Capture the cell that displays the provided text and extract its [x, y] central coordinate. 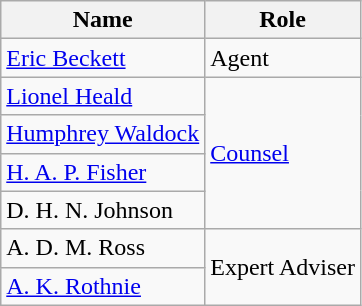
Lionel Heald [103, 96]
Role [283, 20]
Humphrey Waldock [103, 134]
A. D. M. Ross [103, 248]
H. A. P. Fisher [103, 172]
Name [103, 20]
Expert Adviser [283, 267]
Counsel [283, 153]
Agent [283, 58]
D. H. N. Johnson [103, 210]
Eric Beckett [103, 58]
A. K. Rothnie [103, 286]
